Determine the (X, Y) coordinate at the center of the cell enclosing the given text.  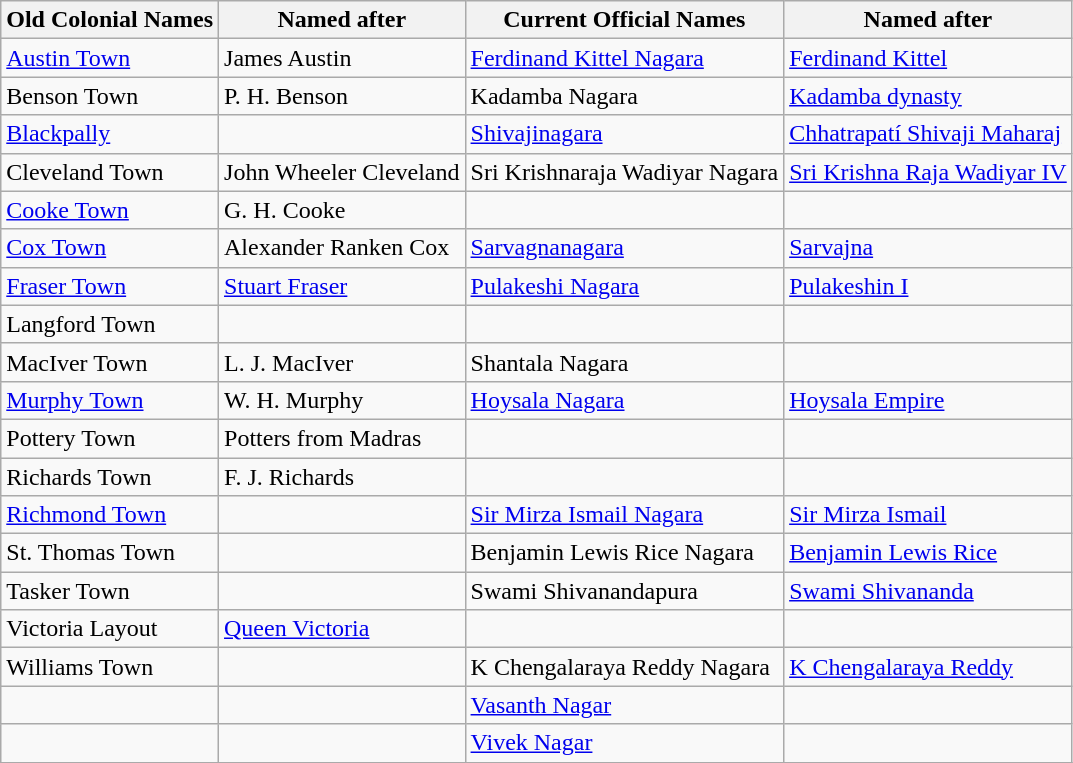
Murphy Town (110, 400)
Old Colonial Names (110, 20)
Benson Town (110, 96)
Shivajinagara (624, 134)
Vivek Nagar (624, 743)
G. H. Cooke (342, 210)
Hoysala Empire (928, 400)
Current Official Names (624, 20)
L. J. MacIver (342, 362)
Sir Mirza Ismail (928, 515)
P. H. Benson (342, 96)
Pulakeshin I (928, 286)
Stuart Fraser (342, 286)
Cox Town (110, 248)
Hoysala Nagara (624, 400)
Potters from Madras (342, 438)
Benjamin Lewis Rice (928, 553)
Kadamba dynasty (928, 96)
F. J. Richards (342, 477)
Benjamin Lewis Rice Nagara (624, 553)
Cleveland Town (110, 172)
Fraser Town (110, 286)
Vasanth Nagar (624, 705)
Tasker Town (110, 591)
Swami Shivanandapura (624, 591)
Chhatrapatí Shivaji Maharaj (928, 134)
Ferdinand Kittel (928, 58)
W. H. Murphy (342, 400)
Williams Town (110, 667)
Sri Krishna Raja Wadiyar IV (928, 172)
Swami Shivananda (928, 591)
Sri Krishnaraja Wadiyar Nagara (624, 172)
John Wheeler Cleveland (342, 172)
Cooke Town (110, 210)
Victoria Layout (110, 629)
Kadamba Nagara (624, 96)
Ferdinand Kittel Nagara (624, 58)
Pulakeshi Nagara (624, 286)
Pottery Town (110, 438)
Queen Victoria (342, 629)
K Chengalaraya Reddy (928, 667)
Sarvajna (928, 248)
St. Thomas Town (110, 553)
Richmond Town (110, 515)
Sarvagnanagara (624, 248)
Alexander Ranken Cox (342, 248)
James Austin (342, 58)
Langford Town (110, 324)
MacIver Town (110, 362)
Blackpally (110, 134)
Sir Mirza Ismail Nagara (624, 515)
K Chengalaraya Reddy Nagara (624, 667)
Richards Town (110, 477)
Shantala Nagara (624, 362)
Austin Town (110, 58)
